Extract the (X, Y) coordinate from the center of the cell holding the provided text.  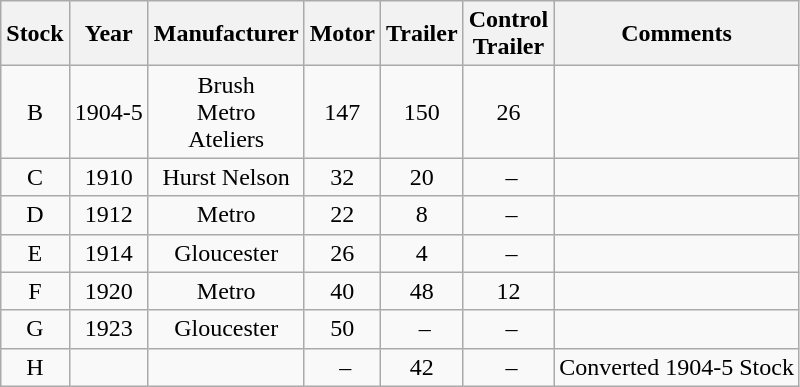
12 (508, 291)
Year (108, 34)
40 (342, 291)
Hurst Nelson (226, 177)
Comments (677, 34)
C (35, 177)
ControlTrailer (508, 34)
147 (342, 112)
1912 (108, 215)
Manufacturer (226, 34)
H (35, 367)
1920 (108, 291)
B (35, 112)
8 (422, 215)
1923 (108, 329)
Trailer (422, 34)
150 (422, 112)
42 (422, 367)
BrushMetroAteliers (226, 112)
4 (422, 253)
32 (342, 177)
Stock (35, 34)
G (35, 329)
20 (422, 177)
F (35, 291)
1904-5 (108, 112)
1910 (108, 177)
50 (342, 329)
Motor (342, 34)
E (35, 253)
48 (422, 291)
22 (342, 215)
D (35, 215)
1914 (108, 253)
Converted 1904-5 Stock (677, 367)
